Detect which cell encompasses the target text, then output its (x, y) center coordinate. 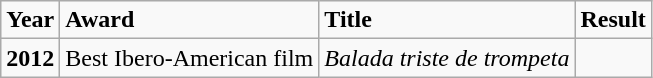
Award (190, 20)
Best Ibero-American film (190, 58)
Title (447, 20)
Year (30, 20)
Result (613, 20)
2012 (30, 58)
Balada triste de trompeta (447, 58)
